Locate the cell with the specified text and output its (X, Y) center coordinate. 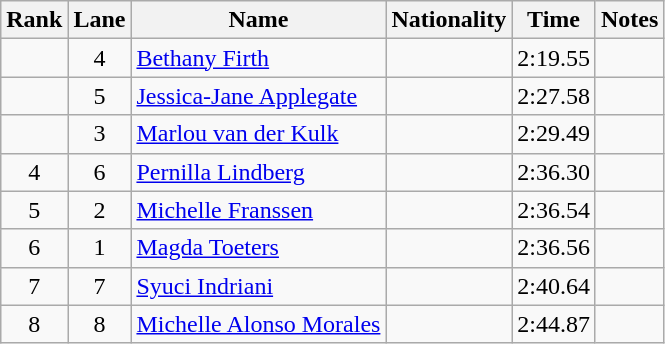
2:36.56 (554, 248)
Magda Toeters (258, 248)
Notes (629, 20)
2 (100, 210)
Michelle Alonso Morales (258, 324)
3 (100, 134)
Marlou van der Kulk (258, 134)
Name (258, 20)
Lane (100, 20)
1 (100, 248)
2:27.58 (554, 96)
2:40.64 (554, 286)
Nationality (449, 20)
Time (554, 20)
Michelle Franssen (258, 210)
Jessica-Jane Applegate (258, 96)
Syuci Indriani (258, 286)
2:29.49 (554, 134)
Pernilla Lindberg (258, 172)
2:36.30 (554, 172)
2:19.55 (554, 58)
2:44.87 (554, 324)
2:36.54 (554, 210)
Bethany Firth (258, 58)
Rank (34, 20)
